Determine the [X, Y] coordinate at the center of the cell enclosing the given text.  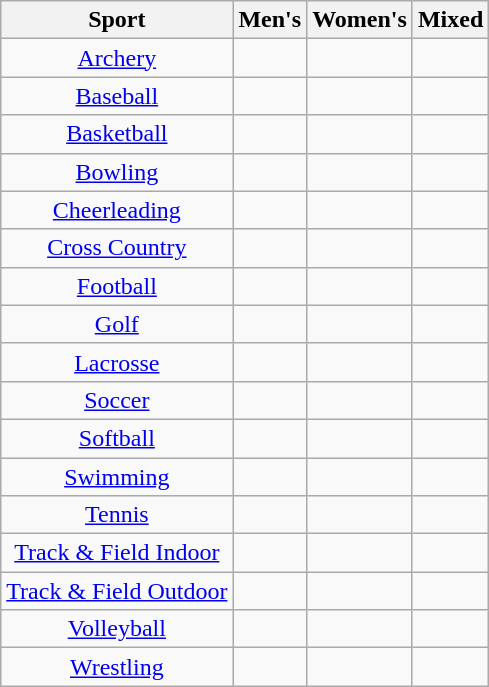
Baseball [117, 96]
Football [117, 286]
Bowling [117, 172]
Track & Field Indoor [117, 553]
Mixed [450, 20]
Cross Country [117, 248]
Men's [270, 20]
Track & Field Outdoor [117, 591]
Wrestling [117, 667]
Volleyball [117, 629]
Swimming [117, 477]
Soccer [117, 400]
Cheerleading [117, 210]
Women's [360, 20]
Lacrosse [117, 362]
Basketball [117, 134]
Tennis [117, 515]
Softball [117, 438]
Golf [117, 324]
Archery [117, 58]
Sport [117, 20]
